Locate the cell with the specified text and output its [X, Y] center coordinate. 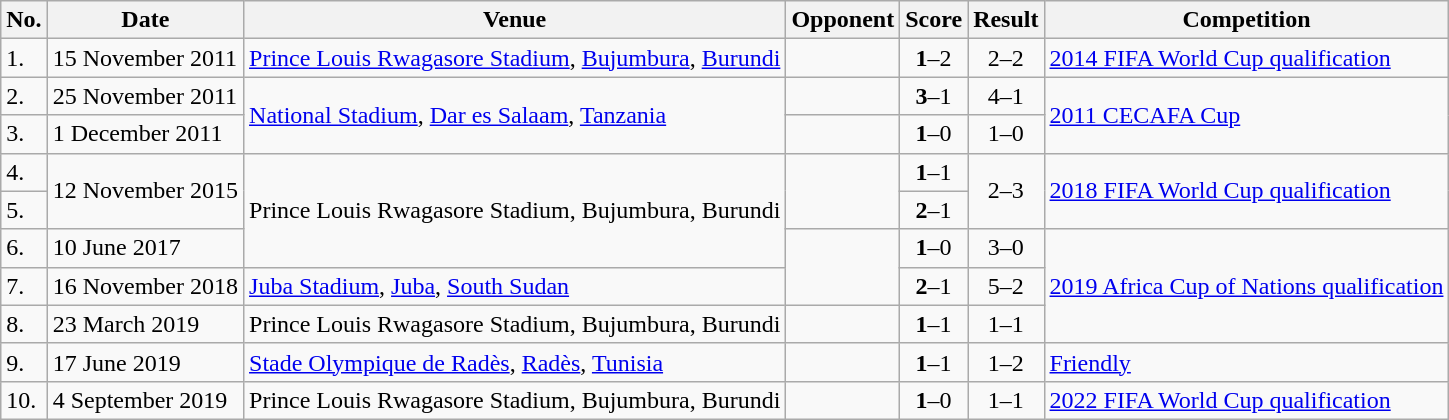
Juba Stadium, Juba, South Sudan [515, 286]
2011 CECAFA Cup [1246, 115]
3–0 [1006, 248]
1. [24, 58]
25 November 2011 [145, 96]
2014 FIFA World Cup qualification [1246, 58]
National Stadium, Dar es Salaam, Tanzania [515, 115]
2019 Africa Cup of Nations qualification [1246, 286]
23 March 2019 [145, 324]
Result [1006, 20]
4. [24, 172]
3–1 [934, 96]
1 December 2011 [145, 134]
2022 FIFA World Cup qualification [1246, 400]
Competition [1246, 20]
2–3 [1006, 191]
6. [24, 248]
Friendly [1246, 362]
Opponent [843, 20]
Venue [515, 20]
16 November 2018 [145, 286]
10 June 2017 [145, 248]
5. [24, 210]
Score [934, 20]
3. [24, 134]
Date [145, 20]
15 November 2011 [145, 58]
Stade Olympique de Radès, Radès, Tunisia [515, 362]
17 June 2019 [145, 362]
12 November 2015 [145, 191]
10. [24, 400]
4–1 [1006, 96]
9. [24, 362]
2. [24, 96]
No. [24, 20]
2018 FIFA World Cup qualification [1246, 191]
2–2 [1006, 58]
4 September 2019 [145, 400]
5–2 [1006, 286]
7. [24, 286]
8. [24, 324]
